Identify which cell holds the provided text, then report its [X, Y] central coordinate. 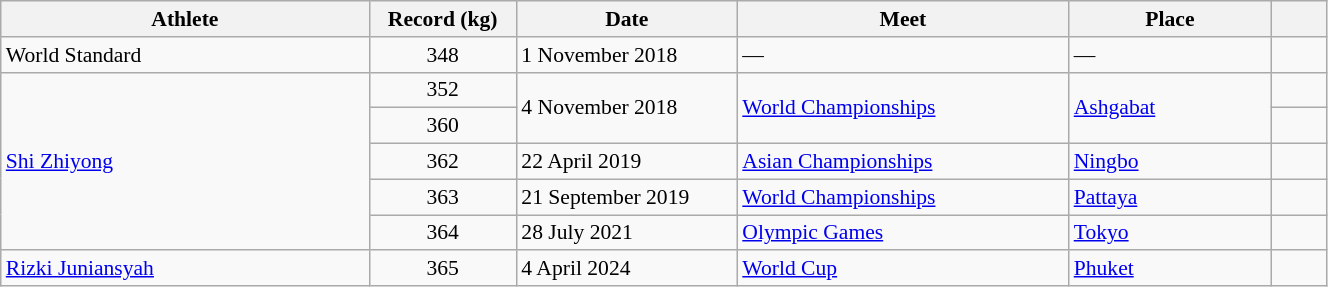
4 April 2024 [626, 269]
Athlete [185, 19]
Shi Zhiyong [185, 161]
Pattaya [1170, 197]
362 [442, 162]
Asian Championships [902, 162]
Rizki Juniansyah [185, 269]
Tokyo [1170, 233]
Place [1170, 19]
Meet [902, 19]
Date [626, 19]
364 [442, 233]
348 [442, 55]
Ashgabat [1170, 108]
365 [442, 269]
21 September 2019 [626, 197]
Record (kg) [442, 19]
4 November 2018 [626, 108]
Ningbo [1170, 162]
360 [442, 126]
Phuket [1170, 269]
World Cup [902, 269]
363 [442, 197]
22 April 2019 [626, 162]
352 [442, 90]
Olympic Games [902, 233]
28 July 2021 [626, 233]
1 November 2018 [626, 55]
World Standard [185, 55]
